Identify which cell holds the provided text, then report its [X, Y] central coordinate. 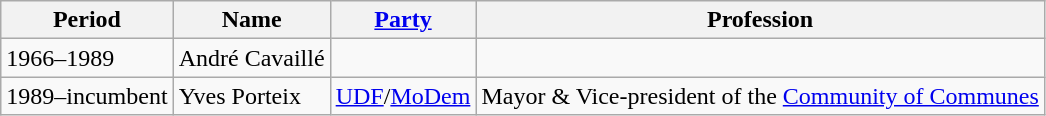
UDF/MoDem [403, 96]
Yves Porteix [252, 96]
Period [87, 20]
Mayor & Vice-president of the Community of Communes [760, 96]
1966–1989 [87, 58]
Party [403, 20]
André Cavaillé [252, 58]
Profession [760, 20]
1989–incumbent [87, 96]
Name [252, 20]
